Locate the cell with the specified text and output its [X, Y] center coordinate. 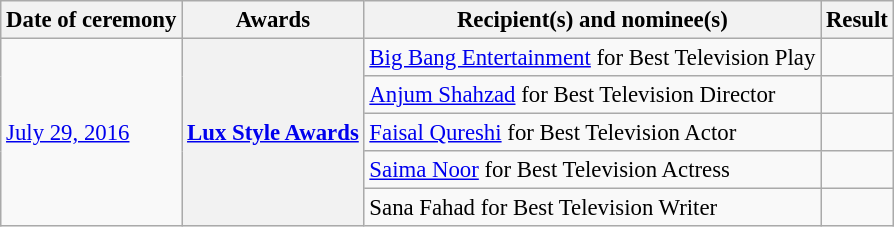
Big Bang Entertainment for Best Television Play [592, 58]
Faisal Qureshi for Best Television Actor [592, 133]
July 29, 2016 [92, 133]
Anjum Shahzad for Best Television Director [592, 95]
Sana Fahad for Best Television Writer [592, 208]
Recipient(s) and nominee(s) [592, 20]
Saima Noor for Best Television Actress [592, 170]
Result [858, 20]
Lux Style Awards [273, 133]
Awards [273, 20]
Date of ceremony [92, 20]
